Determine the (x, y) coordinate at the center of the cell enclosing the given text.  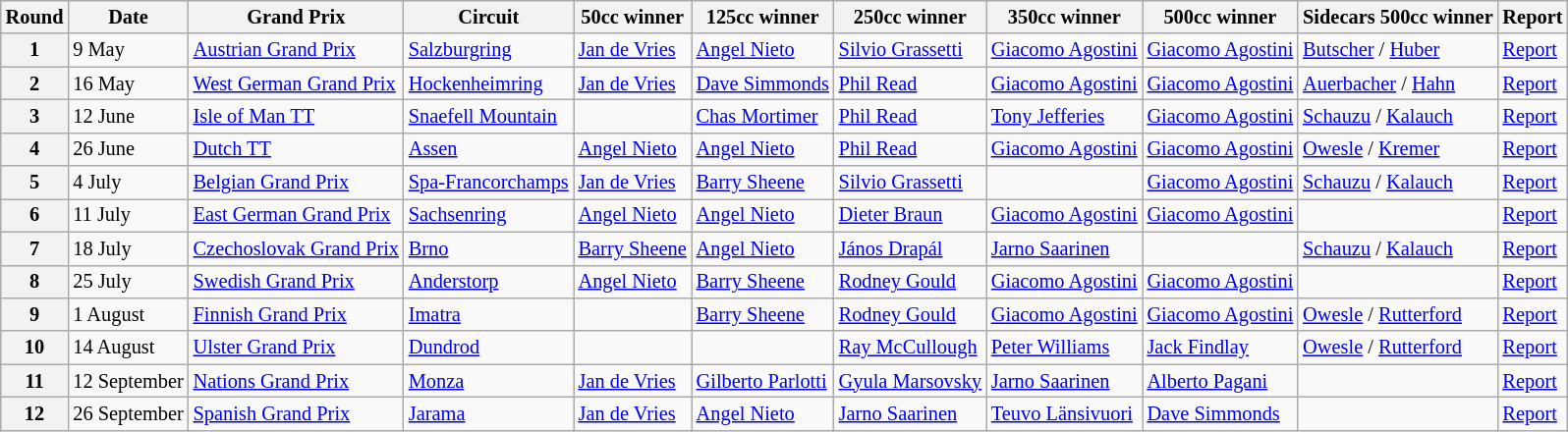
8 (35, 282)
25 July (128, 282)
Imatra (489, 314)
9 (35, 314)
Nations Grand Prix (297, 381)
14 August (128, 348)
9 May (128, 50)
7 (35, 248)
12 (35, 413)
26 June (128, 149)
Auerbacher / Hahn (1397, 83)
Brno (489, 248)
Czechoslovak Grand Prix (297, 248)
Date (128, 17)
Dieter Braun (910, 215)
Round (35, 17)
Sachsenring (489, 215)
3 (35, 116)
Jarama (489, 413)
500cc winner (1220, 17)
Austrian Grand Prix (297, 50)
Finnish Grand Prix (297, 314)
Spa-Francorchamps (489, 183)
János Drapál (910, 248)
4 July (128, 183)
Belgian Grand Prix (297, 183)
1 August (128, 314)
Gyula Marsovsky (910, 381)
6 (35, 215)
Snaefell Mountain (489, 116)
250cc winner (910, 17)
12 June (128, 116)
Gilberto Parlotti (762, 381)
1 (35, 50)
Monza (489, 381)
Peter Williams (1065, 348)
West German Grand Prix (297, 83)
18 July (128, 248)
East German Grand Prix (297, 215)
Isle of Man TT (297, 116)
Grand Prix (297, 17)
Tony Jefferies (1065, 116)
Butscher / Huber (1397, 50)
10 (35, 348)
2 (35, 83)
Dutch TT (297, 149)
4 (35, 149)
Ulster Grand Prix (297, 348)
50cc winner (633, 17)
12 September (128, 381)
11 (35, 381)
Chas Mortimer (762, 116)
Teuvo Länsivuori (1065, 413)
Swedish Grand Prix (297, 282)
Owesle / Kremer (1397, 149)
Jack Findlay (1220, 348)
11 July (128, 215)
Salzburgring (489, 50)
Assen (489, 149)
Spanish Grand Prix (297, 413)
Sidecars 500cc winner (1397, 17)
Alberto Pagani (1220, 381)
Anderstorp (489, 282)
350cc winner (1065, 17)
Ray McCullough (910, 348)
Dundrod (489, 348)
5 (35, 183)
Hockenheimring (489, 83)
Circuit (489, 17)
125cc winner (762, 17)
26 September (128, 413)
16 May (128, 83)
